Search for the cell housing the specified text and yield its (X, Y) center coordinate. 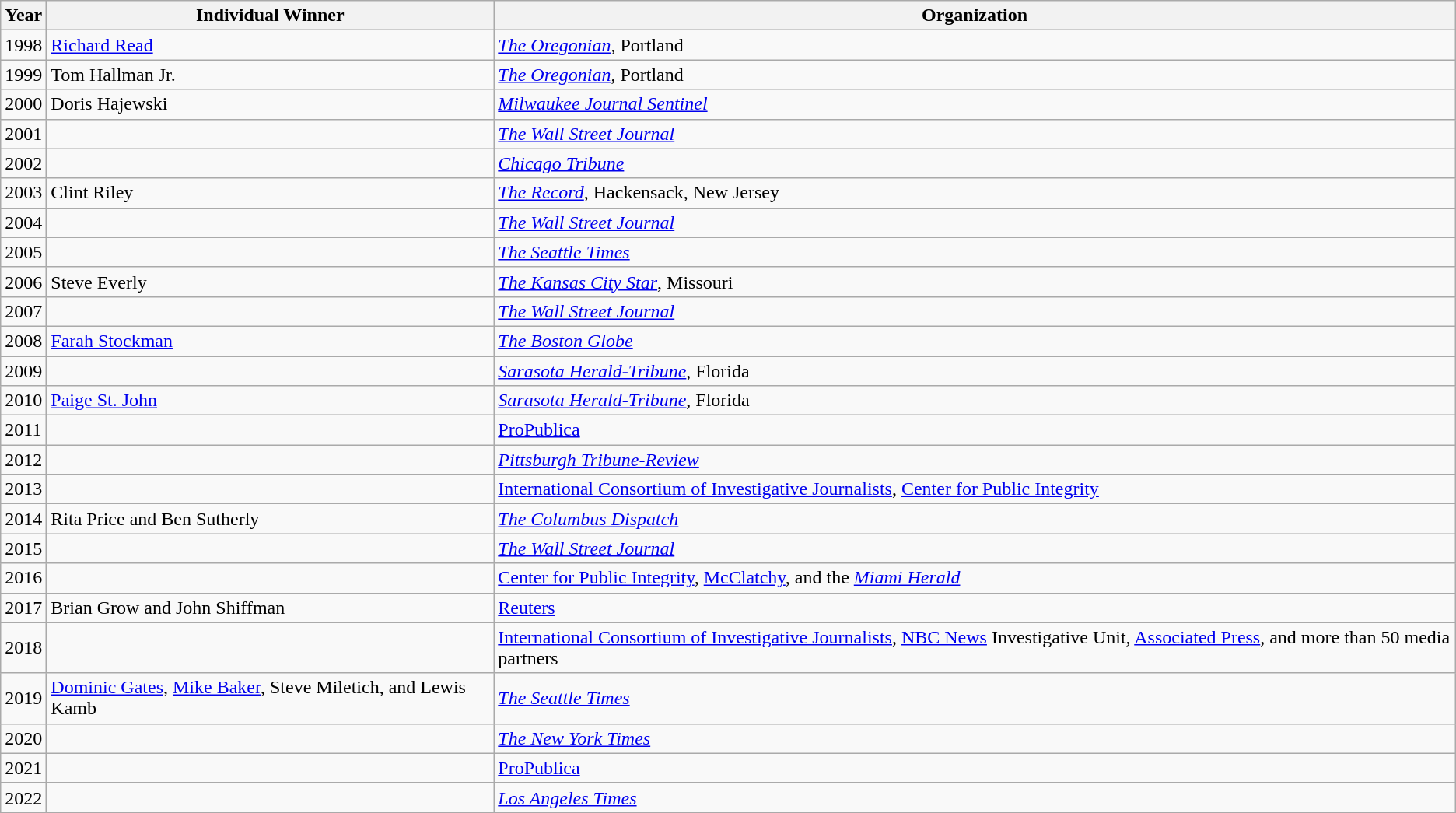
2010 (23, 401)
2006 (23, 282)
Clint Riley (271, 193)
2022 (23, 797)
2020 (23, 738)
Paige St. John (271, 401)
The Boston Globe (975, 341)
2003 (23, 193)
2021 (23, 768)
Chicago Tribune (975, 163)
2008 (23, 341)
Richard Read (271, 45)
Steve Everly (271, 282)
2000 (23, 104)
Tom Hallman Jr. (271, 75)
Reuters (975, 608)
2019 (23, 699)
2018 (23, 647)
Brian Grow and John Shiffman (271, 608)
2009 (23, 371)
Organization (975, 16)
The Columbus Dispatch (975, 519)
Pittsburgh Tribune-Review (975, 460)
Los Angeles Times (975, 797)
2015 (23, 548)
Milwaukee Journal Sentinel (975, 104)
2011 (23, 430)
Farah Stockman (271, 341)
International Consortium of Investigative Journalists, Center for Public Integrity (975, 489)
Year (23, 16)
The New York Times (975, 738)
The Kansas City Star, Missouri (975, 282)
2004 (23, 223)
Center for Public Integrity, McClatchy, and the Miami Herald (975, 578)
2002 (23, 163)
Individual Winner (271, 16)
Doris Hajewski (271, 104)
2017 (23, 608)
Dominic Gates, Mike Baker, Steve Miletich, and Lewis Kamb (271, 699)
2005 (23, 252)
2016 (23, 578)
1998 (23, 45)
2007 (23, 311)
2001 (23, 134)
International Consortium of Investigative Journalists, NBC News Investigative Unit, Associated Press, and more than 50 media partners (975, 647)
The Record, Hackensack, New Jersey (975, 193)
Rita Price and Ben Sutherly (271, 519)
1999 (23, 75)
2014 (23, 519)
2012 (23, 460)
2013 (23, 489)
